Search for the cell housing the specified text and yield its [x, y] center coordinate. 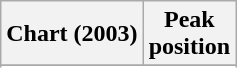
Chart (2003) [72, 34]
Peak position [189, 34]
